Return (x, y) of the center of cell containing provided text 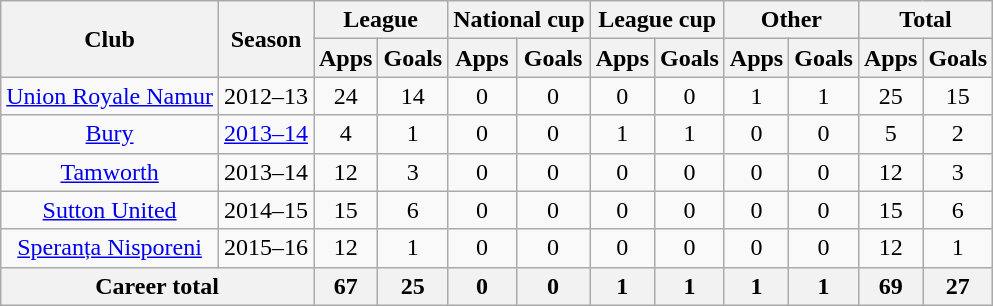
Tamworth (110, 172)
2014–15 (266, 210)
14 (413, 96)
Total (925, 20)
5 (890, 134)
2012–13 (266, 96)
67 (346, 286)
Bury (110, 134)
Sutton United (110, 210)
League (381, 20)
Other (791, 20)
2015–16 (266, 248)
4 (346, 134)
National cup (519, 20)
League cup (657, 20)
Speranța Nisporeni (110, 248)
27 (958, 286)
69 (890, 286)
Union Royale Namur (110, 96)
Season (266, 39)
Club (110, 39)
Career total (158, 286)
24 (346, 96)
2 (958, 134)
